Locate the cell with the specified text and output its [X, Y] center coordinate. 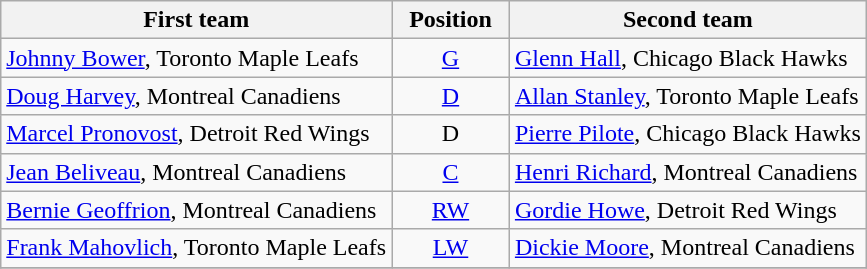
Marcel Pronovost, Detroit Red Wings [196, 134]
Glenn Hall, Chicago Black Hawks [688, 58]
Dickie Moore, Montreal Canadiens [688, 248]
Bernie Geoffrion, Montreal Canadiens [196, 210]
Jean Beliveau, Montreal Canadiens [196, 172]
First team [196, 20]
Frank Mahovlich, Toronto Maple Leafs [196, 248]
Gordie Howe, Detroit Red Wings [688, 210]
Allan Stanley, Toronto Maple Leafs [688, 96]
RW [451, 210]
LW [451, 248]
G [451, 58]
Second team [688, 20]
Doug Harvey, Montreal Canadiens [196, 96]
Position [451, 20]
Pierre Pilote, Chicago Black Hawks [688, 134]
Henri Richard, Montreal Canadiens [688, 172]
C [451, 172]
Johnny Bower, Toronto Maple Leafs [196, 58]
